Locate the cell with the specified text and output its (x, y) center coordinate. 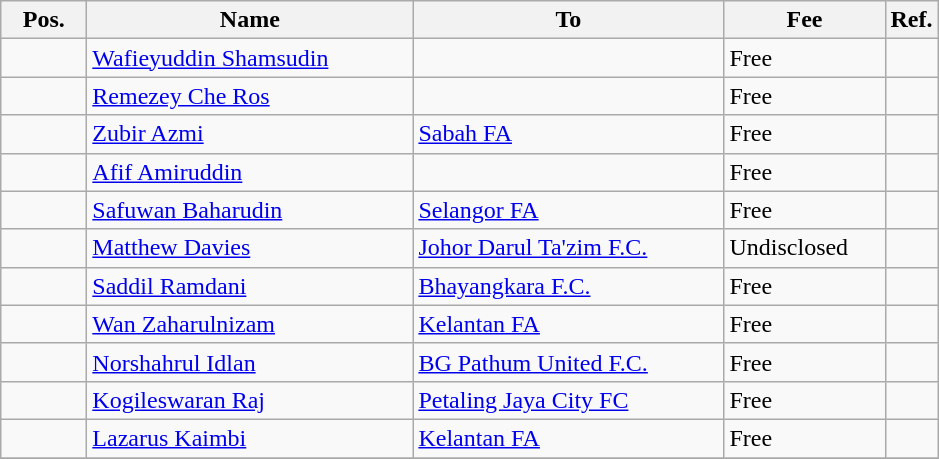
Lazarus Kaimbi (250, 438)
Undisclosed (804, 248)
Johor Darul Ta'zim F.C. (568, 248)
Kogileswaran Raj (250, 400)
Petaling Jaya City FC (568, 400)
Wafieyuddin Shamsudin (250, 58)
Pos. (44, 20)
To (568, 20)
Zubir Azmi (250, 134)
Selangor FA (568, 210)
Saddil Ramdani (250, 286)
Wan Zaharulnizam (250, 324)
Name (250, 20)
BG Pathum United F.C. (568, 362)
Safuwan Baharudin (250, 210)
Norshahrul Idlan (250, 362)
Sabah FA (568, 134)
Matthew Davies (250, 248)
Ref. (912, 20)
Fee (804, 20)
Remezey Che Ros (250, 96)
Bhayangkara F.C. (568, 286)
Afif Amiruddin (250, 172)
